From the cell containing the given text, extract its center point as (x, y) coordinate. 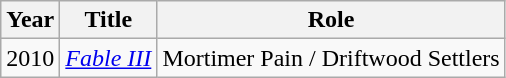
Title (108, 20)
Year (30, 20)
Mortimer Pain / Driftwood Settlers (331, 58)
Fable III (108, 58)
Role (331, 20)
2010 (30, 58)
